Find where the given text appears and provide that cell's center as (x, y) coordinate. 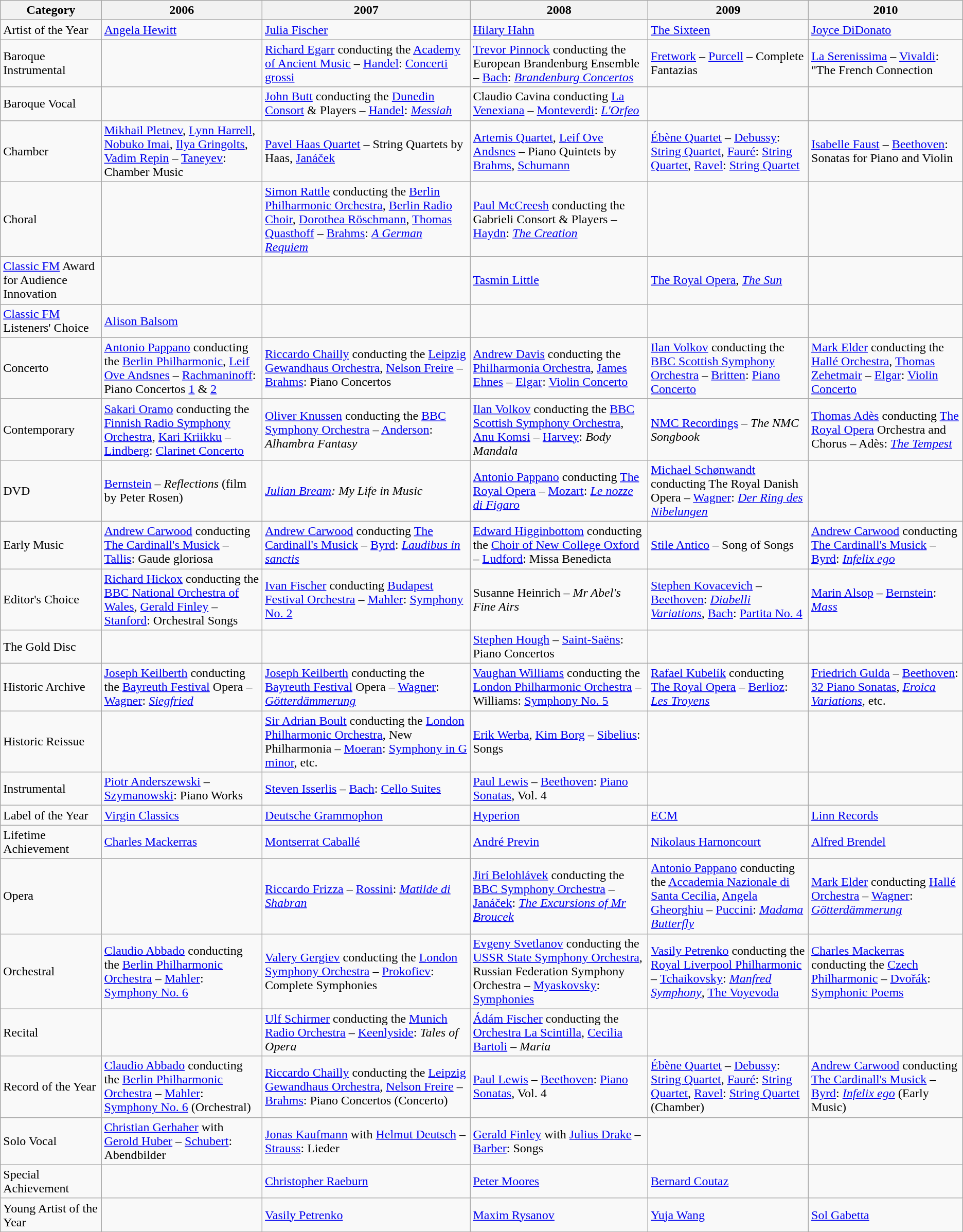
The Royal Opera, The Sun (728, 280)
Charles Mackerras conducting the Czech Philharmonic – Dvořák: Symphonic Poems (886, 971)
Stile Antico – Song of Songs (728, 545)
Label of the Year (51, 815)
NMC Recordings – The NMC Songbook (728, 429)
Early Music (51, 545)
Ébène Quartet – Debussy: String Quartet, Fauré: String Quartet, Ravel: String Quartet (728, 151)
Richard Egarr conducting the Academy of Ancient Music – Handel: Concerti grossi (366, 63)
Charles Mackerras (182, 842)
Valery Gergiev conducting the London Symphony Orchestra – Prokofiev: Complete Symphonies (366, 971)
Alfred Brendel (886, 842)
Ilan Volkov conducting the BBC Scottish Symphony Orchestra – Britten: Piano Concerto (728, 368)
Special Achievement (51, 1181)
Susanne Heinrich – Mr Abel's Fine Airs (559, 600)
Mark Elder conducting the Hallé Orchestra, Thomas Zehetmair – Elgar: Violin Concerto (886, 368)
Recital (51, 1032)
2006 (182, 10)
Orchestral (51, 971)
Thomas Adès conducting The Royal Opera Orchestra and Chorus – Adès: The Tempest (886, 429)
Trevor Pinnock conducting the European Brandenburg Ensemble – Bach: Brandenburg Concertos (559, 63)
Virgin Classics (182, 815)
Stephen Hough – Saint-Saëns: Piano Concertos (559, 647)
Fretwork – Purcell – Complete Fantazias (728, 63)
Chamber (51, 151)
Baroque Vocal (51, 104)
Solo Vocal (51, 1141)
Maxim Rysanov (559, 1215)
2007 (366, 10)
Richard Hickox conducting the BBC National Orchestra of Wales, Gerald Finley – Stanford: Orchestral Songs (182, 600)
Andrew Davis conducting the Philharmonia Orchestra, James Ehnes – Elgar: Violin Concerto (559, 368)
Hyperion (559, 815)
Mikhail Pletnev, Lynn Harrell, Nobuko Imai, Ilya Gringolts, Vadim Repin – Taneyev: Chamber Music (182, 151)
Classic FM Listeners' Choice (51, 321)
Yuja Wang (728, 1215)
2010 (886, 10)
Andrew Carwood conducting The Cardinall's Musick – Byrd: Laudibus in sanctis (366, 545)
Isabelle Faust – Beethoven: Sonatas for Piano and Violin (886, 151)
Pavel Haas Quartet – String Quartets by Haas, Janáček (366, 151)
Andrew Carwood conducting The Cardinall's Musick – Byrd: Infelix ego (886, 545)
Friedrich Gulda – Beethoven: 32 Piano Sonatas, Eroica Variations, etc. (886, 687)
Jonas Kaufmann with Helmut Deutsch – Strauss: Lieder (366, 1141)
Julia Fischer (366, 30)
Oliver Knussen conducting the BBC Symphony Orchestra – Anderson: Alhambra Fantasy (366, 429)
Christian Gerhaher with Gerold Huber – Schubert: Abendbilder (182, 1141)
Baroque Instrumental (51, 63)
Deutsche Grammophon (366, 815)
Angela Hewitt (182, 30)
La Serenissima – Vivaldi: "The French Connection (886, 63)
Antonio Pappano conducting The Royal Opera – Mozart: Le nozze di Figaro (559, 491)
Julian Bream: My Life in Music (366, 491)
Claudio Cavina conducting La Venexiana – Monteverdi: L'Orfeo (559, 104)
Vaughan Williams conducting the London Philharmonic Orchestra – Williams: Symphony No. 5 (559, 687)
Simon Rattle conducting the Berlin Philharmonic Orchestra, Berlin Radio Choir, Dorothea Röschmann, Thomas Quasthoff – Brahms: A German Requiem (366, 219)
John Butt conducting the Dunedin Consort & Players – Handel: Messiah (366, 104)
Record of the Year (51, 1086)
Michael Schønwandt conducting The Royal Danish Opera – Wagner: Der Ring des Nibelungen (728, 491)
Ulf Schirmer conducting the Munich Radio Orchestra – Keenlyside: Tales of Opera (366, 1032)
Mark Elder conducting Hallé Orchestra – Wagner: Götterdämmerung (886, 896)
Historic Reissue (51, 742)
Sir Adrian Boult conducting the London Philharmonic Orchestra, New Philharmonia – Moeran: Symphony in G minor, etc. (366, 742)
Paul McCreesh conducting the Gabrieli Consort & Players – Haydn: The Creation (559, 219)
Antonio Pappano conducting the Berlin Philharmonic, Leif Ove Andsnes – Rachmaninoff: Piano Concertos 1 & 2 (182, 368)
Alison Balsom (182, 321)
Vasily Petrenko (366, 1215)
Antonio Pappano conducting the Accademia Nazionale di Santa Cecilia, Angela Gheorghiu – Puccini: Madama Butterfly (728, 896)
Contemporary (51, 429)
Ivan Fischer conducting Budapest Festival Orchestra – Mahler: Symphony No. 2 (366, 600)
Claudio Abbado conducting the Berlin Philharmonic Orchestra – Mahler: Symphony No. 6 (182, 971)
Bernstein – Reflections (film by Peter Rosen) (182, 491)
Ébène Quartet – Debussy: String Quartet, Fauré: String Quartet, Ravel: String Quartet (Chamber) (728, 1086)
ECM (728, 815)
Montserrat Caballé (366, 842)
Riccardo Frizza – Rossini: Matilde di Shabran (366, 896)
Jirí Belohlávek conducting the BBC Symphony Orchestra – Janáček: The Excursions of Mr Broucek (559, 896)
2009 (728, 10)
Gerald Finley with Julius Drake – Barber: Songs (559, 1141)
Sakari Oramo conducting the Finnish Radio Symphony Orchestra, Kari Kriikku – Lindberg: Clarinet Concerto (182, 429)
Category (51, 10)
Joyce DiDonato (886, 30)
DVD (51, 491)
Joseph Keilberth conducting the Bayreuth Festival Opera – Wagner: Siegfried (182, 687)
Evgeny Svetlanov conducting the USSR State Symphony Orchestra, Russian Federation Symphony Orchestra – Myaskovsky: Symphonies (559, 971)
Marin Alsop – Bernstein: Mass (886, 600)
Historic Archive (51, 687)
Classic FM Award for Audience Innovation (51, 280)
Steven Isserlis – Bach: Cello Suites (366, 789)
Tasmin Little (559, 280)
Christopher Raeburn (366, 1181)
Ilan Volkov conducting the BBC Scottish Symphony Orchestra, Anu Komsi – Harvey: Body Mandala (559, 429)
The Sixteen (728, 30)
Opera (51, 896)
Claudio Abbado conducting the Berlin Philharmonic Orchestra – Mahler: Symphony No. 6 (Orchestral) (182, 1086)
Edward Higginbottom conducting the Choir of New College Oxford – Ludford: Missa Benedicta (559, 545)
Ádám Fischer conducting the Orchestra La Scintilla, Cecilia Bartoli – Maria (559, 1032)
Joseph Keilberth conducting the Bayreuth Festival Opera – Wagner: Götterdämmerung (366, 687)
Stephen Kovacevich – Beethoven: Diabelli Variations, Bach: Partita No. 4 (728, 600)
Artist of the Year (51, 30)
Piotr Anderszewski – Szymanowski: Piano Works (182, 789)
André Previn (559, 842)
Linn Records (886, 815)
Instrumental (51, 789)
Rafael Kubelík conducting The Royal Opera – Berlioz: Les Troyens (728, 687)
Riccardo Chailly conducting the Leipzig Gewandhaus Orchestra, Nelson Freire – Brahms: Piano Concertos (Concerto) (366, 1086)
Lifetime Achievement (51, 842)
Vasily Petrenko conducting the Royal Liverpool Philharmonic – Tchaikovsky: Manfred Symphony, The Voyevoda (728, 971)
Sol Gabetta (886, 1215)
Andrew Carwood conducting The Cardinall's Musick – Byrd: Infelix ego (Early Music) (886, 1086)
Concerto (51, 368)
2008 (559, 10)
Editor's Choice (51, 600)
Erik Werba, Kim Borg – Sibelius: Songs (559, 742)
Choral (51, 219)
Andrew Carwood conducting The Cardinall's Musick – Tallis: Gaude gloriosa (182, 545)
Nikolaus Harnoncourt (728, 842)
Artemis Quartet, Leif Ove Andsnes – Piano Quintets by Brahms, Schumann (559, 151)
Bernard Coutaz (728, 1181)
The Gold Disc (51, 647)
Riccardo Chailly conducting the Leipzig Gewandhaus Orchestra, Nelson Freire – Brahms: Piano Concertos (366, 368)
Peter Moores (559, 1181)
Hilary Hahn (559, 30)
Young Artist of the Year (51, 1215)
